Identify which cell holds the provided text, then report its (x, y) central coordinate. 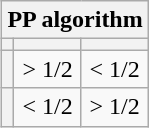
PP algorithm (75, 20)
